From the cell containing the given text, extract its center point as [X, Y] coordinate. 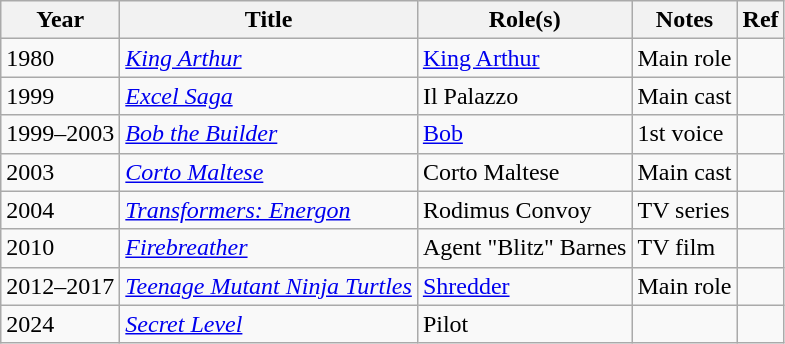
Bob [524, 134]
Secret Level [269, 324]
Year [60, 20]
Bob the Builder [269, 134]
Pilot [524, 324]
1980 [60, 58]
Excel Saga [269, 96]
Ref [760, 20]
1999 [60, 96]
1999–2003 [60, 134]
TV series [684, 210]
Shredder [524, 286]
Teenage Mutant Ninja Turtles [269, 286]
2003 [60, 172]
2012–2017 [60, 286]
TV film [684, 248]
Title [269, 20]
Agent "Blitz" Barnes [524, 248]
2024 [60, 324]
1st voice [684, 134]
Notes [684, 20]
Role(s) [524, 20]
Rodimus Convoy [524, 210]
2004 [60, 210]
Transformers: Energon [269, 210]
2010 [60, 248]
Firebreather [269, 248]
Il Palazzo [524, 96]
